Search for the cell housing the specified text and yield its (X, Y) center coordinate. 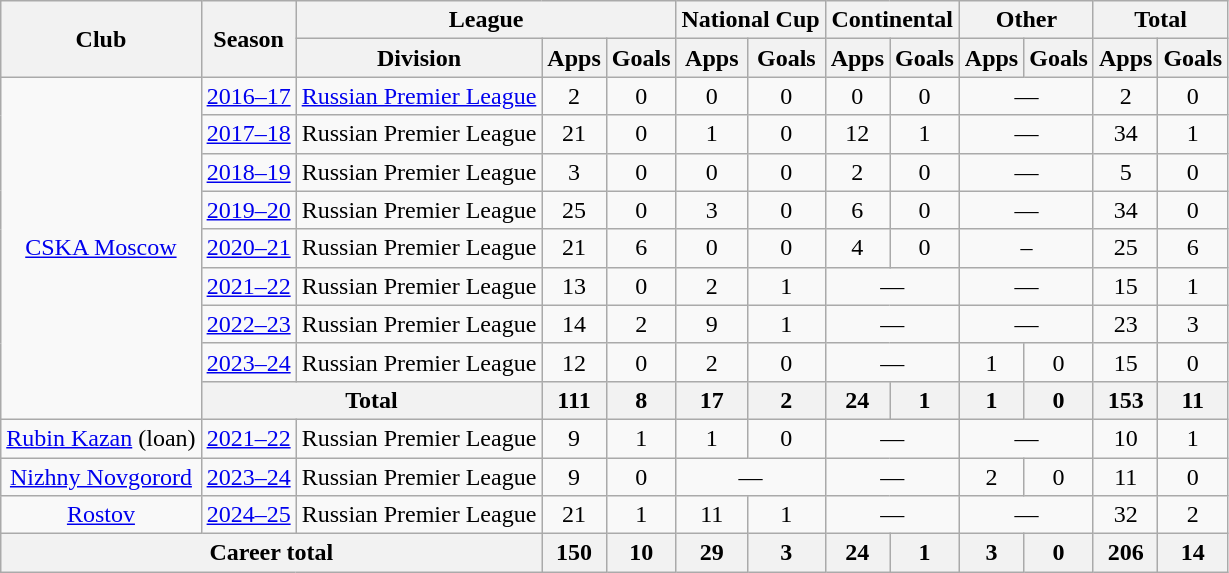
2016–17 (248, 96)
Season (248, 39)
4 (857, 248)
Career total (272, 553)
2017–18 (248, 134)
150 (574, 553)
29 (712, 553)
Continental (892, 20)
League (486, 20)
2019–20 (248, 210)
2020–21 (248, 248)
2018–19 (248, 172)
Division (419, 58)
111 (574, 400)
2022–23 (248, 324)
Club (101, 39)
2024–25 (248, 515)
32 (1125, 515)
13 (574, 286)
National Cup (750, 20)
Rostov (101, 515)
206 (1125, 553)
23 (1125, 324)
CSKA Moscow (101, 248)
17 (712, 400)
153 (1125, 400)
5 (1125, 172)
– (1026, 248)
Nizhny Novgorord (101, 477)
Other (1026, 20)
8 (641, 400)
Rubin Kazan (loan) (101, 438)
